Locate the cell with the specified text and output its [X, Y] center coordinate. 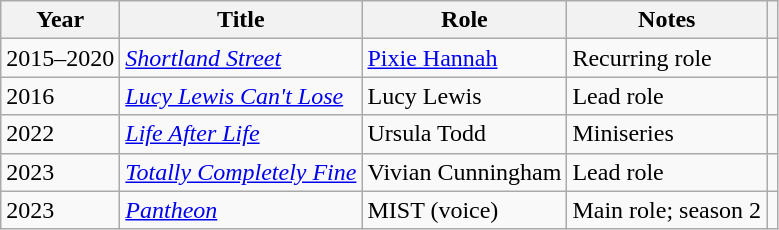
Pantheon [241, 210]
2022 [60, 134]
2015–2020 [60, 58]
MIST (voice) [464, 210]
Ursula Todd [464, 134]
Miniseries [667, 134]
Lucy Lewis [464, 96]
Totally Completely Fine [241, 172]
Life After Life [241, 134]
Main role; season 2 [667, 210]
Pixie Hannah [464, 58]
Recurring role [667, 58]
Role [464, 20]
Vivian Cunningham [464, 172]
Notes [667, 20]
Shortland Street [241, 58]
2016 [60, 96]
Year [60, 20]
Title [241, 20]
Lucy Lewis Can't Lose [241, 96]
